Search for the cell housing the specified text and yield its [X, Y] center coordinate. 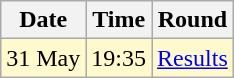
31 May [44, 58]
19:35 [119, 58]
Results [193, 58]
Time [119, 20]
Date [44, 20]
Round [193, 20]
